Pinpoint the cell where the given text exists, returning its [x, y] midpoint coordinate. 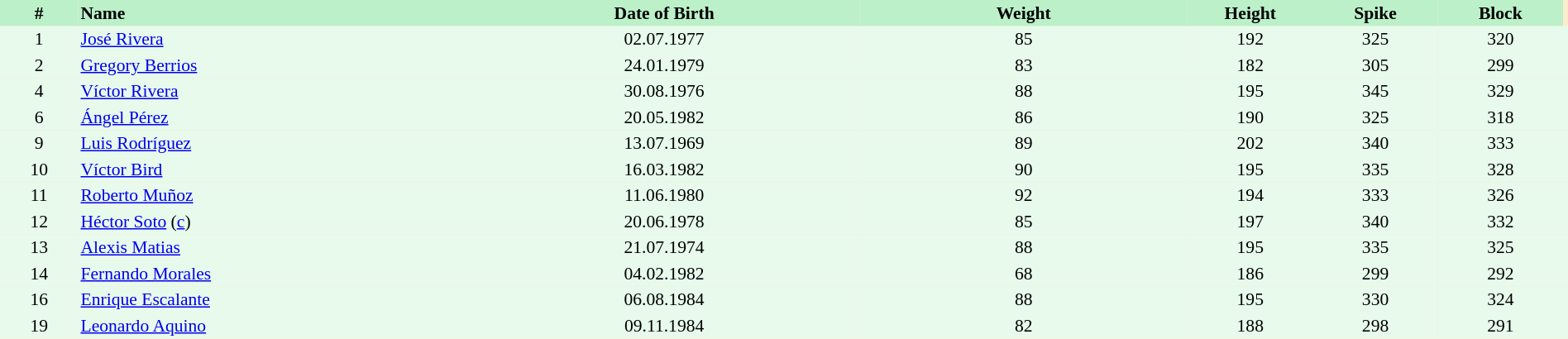
188 [1250, 326]
1 [39, 40]
318 [1500, 117]
328 [1500, 169]
21.07.1974 [664, 248]
19 [39, 326]
86 [1024, 117]
Leonardo Aquino [273, 326]
345 [1374, 91]
09.11.1984 [664, 326]
83 [1024, 65]
6 [39, 117]
Date of Birth [664, 13]
10 [39, 169]
16.03.1982 [664, 169]
12 [39, 222]
02.07.1977 [664, 40]
04.02.1982 [664, 274]
291 [1500, 326]
Ángel Pérez [273, 117]
2 [39, 65]
Spike [1374, 13]
06.08.1984 [664, 299]
Víctor Bird [273, 169]
68 [1024, 274]
Weight [1024, 13]
Name [273, 13]
332 [1500, 222]
Block [1500, 13]
82 [1024, 326]
Víctor Rivera [273, 91]
30.08.1976 [664, 91]
298 [1374, 326]
194 [1250, 195]
330 [1374, 299]
324 [1500, 299]
182 [1250, 65]
Enrique Escalante [273, 299]
Gregory Berrios [273, 65]
14 [39, 274]
9 [39, 144]
Luis Rodríguez [273, 144]
13 [39, 248]
20.05.1982 [664, 117]
20.06.1978 [664, 222]
José Rivera [273, 40]
Alexis Matias [273, 248]
Héctor Soto (c) [273, 222]
292 [1500, 274]
90 [1024, 169]
186 [1250, 274]
326 [1500, 195]
11 [39, 195]
Fernando Morales [273, 274]
# [39, 13]
13.07.1969 [664, 144]
4 [39, 91]
89 [1024, 144]
92 [1024, 195]
190 [1250, 117]
Roberto Muñoz [273, 195]
24.01.1979 [664, 65]
305 [1374, 65]
197 [1250, 222]
320 [1500, 40]
11.06.1980 [664, 195]
202 [1250, 144]
192 [1250, 40]
Height [1250, 13]
16 [39, 299]
329 [1500, 91]
